Return (X, Y) of the center of cell containing provided text 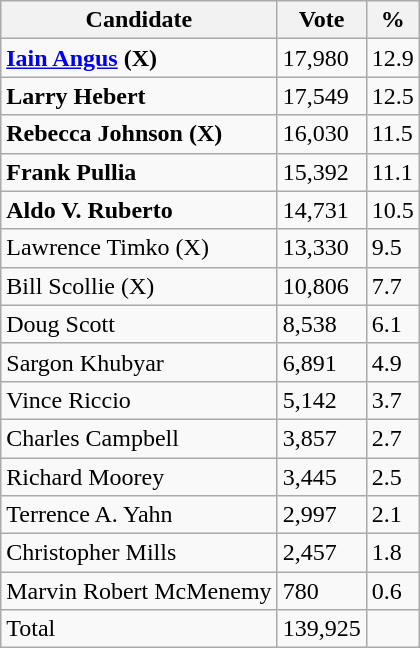
16,030 (322, 134)
Iain Angus (X) (139, 58)
10.5 (392, 210)
12.5 (392, 96)
Charles Campbell (139, 438)
12.9 (392, 58)
6,891 (322, 362)
139,925 (322, 629)
2,457 (322, 553)
4.9 (392, 362)
13,330 (322, 248)
2,997 (322, 515)
Frank Pullia (139, 172)
17,980 (322, 58)
Lawrence Timko (X) (139, 248)
2.5 (392, 477)
3,857 (322, 438)
10,806 (322, 286)
Marvin Robert McMenemy (139, 591)
Vote (322, 20)
Doug Scott (139, 324)
8,538 (322, 324)
6.1 (392, 324)
3,445 (322, 477)
1.8 (392, 553)
Terrence A. Yahn (139, 515)
Bill Scollie (X) (139, 286)
2.7 (392, 438)
7.7 (392, 286)
17,549 (322, 96)
Vince Riccio (139, 400)
Christopher Mills (139, 553)
Candidate (139, 20)
Richard Moorey (139, 477)
Larry Hebert (139, 96)
Aldo V. Ruberto (139, 210)
Rebecca Johnson (X) (139, 134)
11.5 (392, 134)
Total (139, 629)
780 (322, 591)
5,142 (322, 400)
14,731 (322, 210)
Sargon Khubyar (139, 362)
3.7 (392, 400)
15,392 (322, 172)
0.6 (392, 591)
2.1 (392, 515)
% (392, 20)
9.5 (392, 248)
11.1 (392, 172)
